Return the (X, Y) coordinate for the center point of the cell that contains the specified text.  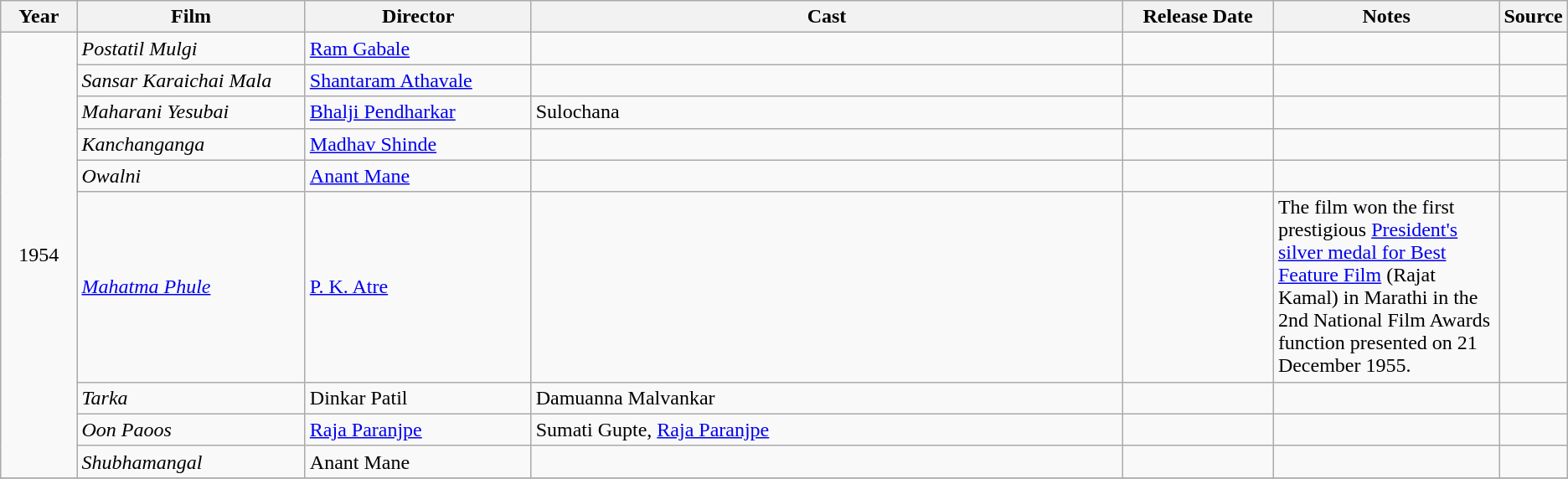
Cast (827, 17)
Ram Gabale (418, 49)
1954 (39, 255)
Madhav Shinde (418, 144)
Shubhamangal (191, 461)
Sansar Karaichai Mala (191, 80)
Sumati Gupte, Raja Paranjpe (827, 430)
Damuanna Malvankar (827, 398)
Source (1533, 17)
Director (418, 17)
Year (39, 17)
Sulochana (827, 112)
Mahatma Phule (191, 286)
Tarka (191, 398)
Shantaram Athavale (418, 80)
Owalni (191, 176)
Maharani Yesubai (191, 112)
Oon Paoos (191, 430)
Film (191, 17)
Bhalji Pendharkar (418, 112)
P. K. Atre (418, 286)
Postatil Mulgi (191, 49)
Release Date (1198, 17)
Dinkar Patil (418, 398)
Kanchanganga (191, 144)
Raja Paranjpe (418, 430)
Notes (1386, 17)
